Provide the [X, Y] coordinate of the cell's center where the given text is located.  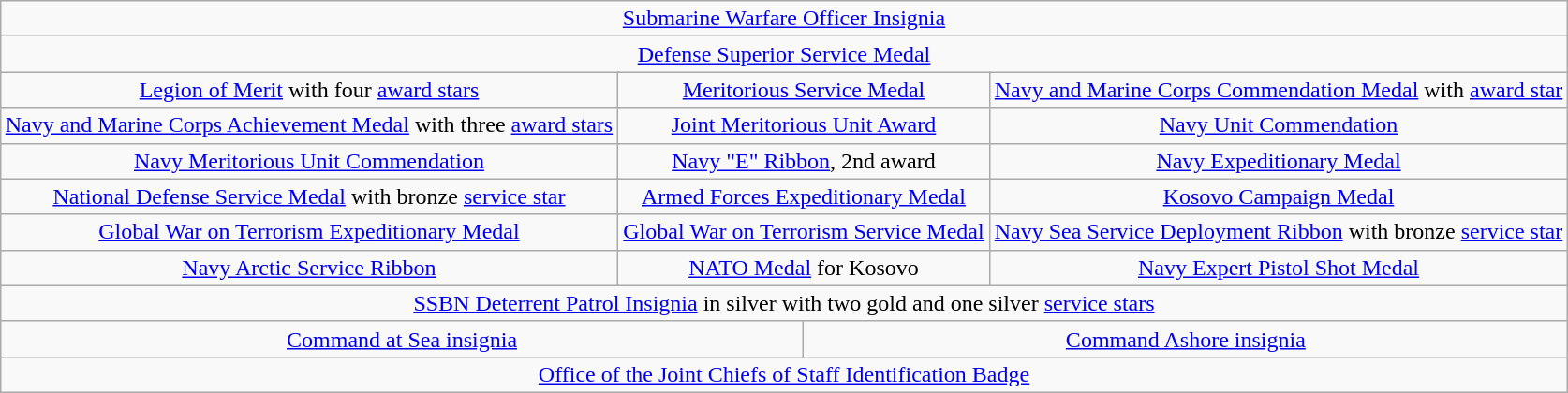
Submarine Warfare Officer Insignia [784, 19]
Kosovo Campaign Medal [1279, 196]
Navy and Marine Corps Commendation Medal with award star [1279, 90]
Command Ashore insignia [1186, 339]
Navy Expert Pistol Shot Medal [1279, 268]
Joint Meritorious Unit Award [804, 125]
Legion of Merit with four award stars [309, 90]
Global War on Terrorism Expeditionary Medal [309, 232]
Global War on Terrorism Service Medal [804, 232]
Navy Unit Commendation [1279, 125]
Navy Expeditionary Medal [1279, 161]
Command at Sea insignia [402, 339]
Navy "E" Ribbon, 2nd award [804, 161]
Navy Meritorious Unit Commendation [309, 161]
SSBN Deterrent Patrol Insignia in silver with two gold and one silver service stars [784, 303]
Office of the Joint Chiefs of Staff Identification Badge [784, 374]
Navy and Marine Corps Achievement Medal with three award stars [309, 125]
Armed Forces Expeditionary Medal [804, 196]
NATO Medal for Kosovo [804, 268]
Defense Superior Service Medal [784, 54]
Navy Arctic Service Ribbon [309, 268]
National Defense Service Medal with bronze service star [309, 196]
Navy Sea Service Deployment Ribbon with bronze service star [1279, 232]
Meritorious Service Medal [804, 90]
